Identify which cell holds the provided text, then report its [X, Y] central coordinate. 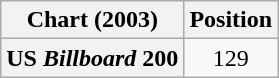
Chart (2003) [92, 20]
US Billboard 200 [92, 58]
129 [231, 58]
Position [231, 20]
